Determine the [X, Y] coordinate at the center of the cell enclosing the given text.  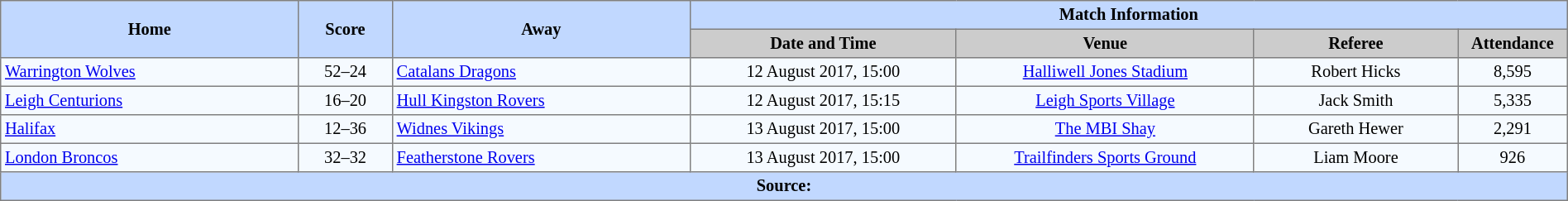
Jack Smith [1355, 100]
12 August 2017, 15:15 [823, 100]
8,595 [1513, 72]
Robert Hicks [1355, 72]
Match Information [1128, 15]
16–20 [346, 100]
Away [541, 30]
London Broncos [150, 157]
32–32 [346, 157]
Gareth Hewer [1355, 129]
Date and Time [823, 43]
Leigh Sports Village [1105, 100]
Warrington Wolves [150, 72]
926 [1513, 157]
Venue [1105, 43]
Halliwell Jones Stadium [1105, 72]
Leigh Centurions [150, 100]
2,291 [1513, 129]
Hull Kingston Rovers [541, 100]
5,335 [1513, 100]
Liam Moore [1355, 157]
Referee [1355, 43]
Widnes Vikings [541, 129]
Halifax [150, 129]
Home [150, 30]
The MBI Shay [1105, 129]
Source: [784, 186]
Attendance [1513, 43]
Trailfinders Sports Ground [1105, 157]
52–24 [346, 72]
12–36 [346, 129]
Catalans Dragons [541, 72]
Score [346, 30]
12 August 2017, 15:00 [823, 72]
Featherstone Rovers [541, 157]
